Return (x, y) of the center of cell containing provided text 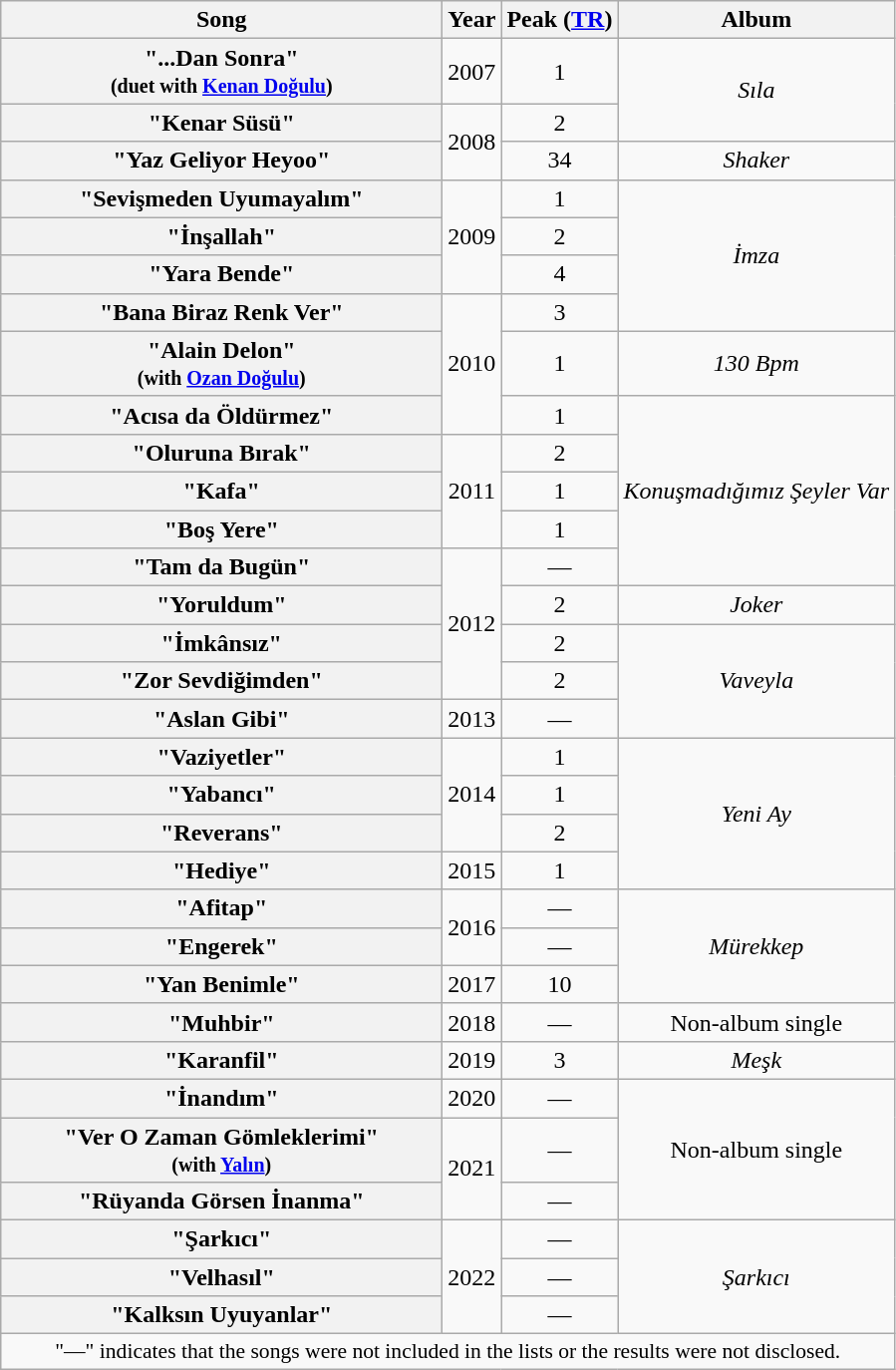
"Engerek" (221, 946)
Joker (756, 605)
2016 (472, 927)
"Kalksın Uyuyanlar" (221, 1315)
"Aslan Gibi" (221, 719)
2015 (472, 870)
2008 (472, 142)
"Tam da Bugün" (221, 567)
2010 (472, 363)
"Alain Delon"(with Ozan Doğulu) (221, 363)
"Ver O Zaman Gömleklerimi"(with Yalın) (221, 1149)
"Şarkıcı" (221, 1239)
2007 (472, 72)
2011 (472, 491)
"Reverans" (221, 833)
"Yaz Geliyor Heyoo" (221, 161)
Konuşmadığımız Şeyler Var (756, 491)
"Yara Bende" (221, 274)
10 (560, 984)
2013 (472, 719)
2014 (472, 795)
"Karanfil" (221, 1060)
"Kenar Süsü" (221, 123)
"Bana Biraz Renk Ver" (221, 312)
"İnandım" (221, 1098)
"Kafa" (221, 491)
Mürekkep (756, 946)
130 Bpm (756, 363)
"Acısa da Öldürmez" (221, 415)
Song (221, 20)
"Afitap" (221, 908)
Vaveyla (756, 681)
"Yabancı" (221, 795)
"Hediye" (221, 870)
"...Dan Sonra"(duet with Kenan Doğulu) (221, 72)
2018 (472, 1022)
Meşk (756, 1060)
2009 (472, 236)
2019 (472, 1060)
Album (756, 20)
2012 (472, 624)
"Yan Benimle" (221, 984)
2022 (472, 1277)
"Yoruldum" (221, 605)
"İnşallah" (221, 236)
"Zor Sevdiğimden" (221, 681)
Shaker (756, 161)
"Oluruna Bırak" (221, 453)
"İmkânsız" (221, 643)
"Vaziyetler" (221, 757)
4 (560, 274)
"Boş Yere" (221, 529)
Year (472, 20)
2021 (472, 1169)
"Velhasıl" (221, 1277)
"Rüyanda Görsen İnanma" (221, 1201)
"—" indicates that the songs were not included in the lists or the results were not disclosed. (448, 1352)
Peak (TR) (560, 20)
Sıla (756, 90)
Yeni Ay (756, 814)
"Muhbir" (221, 1022)
2020 (472, 1098)
34 (560, 161)
İmza (756, 255)
"Sevişmeden Uyumayalım" (221, 198)
2017 (472, 984)
Şarkıcı (756, 1277)
